From the cell containing the given text, extract its center point as [x, y] coordinate. 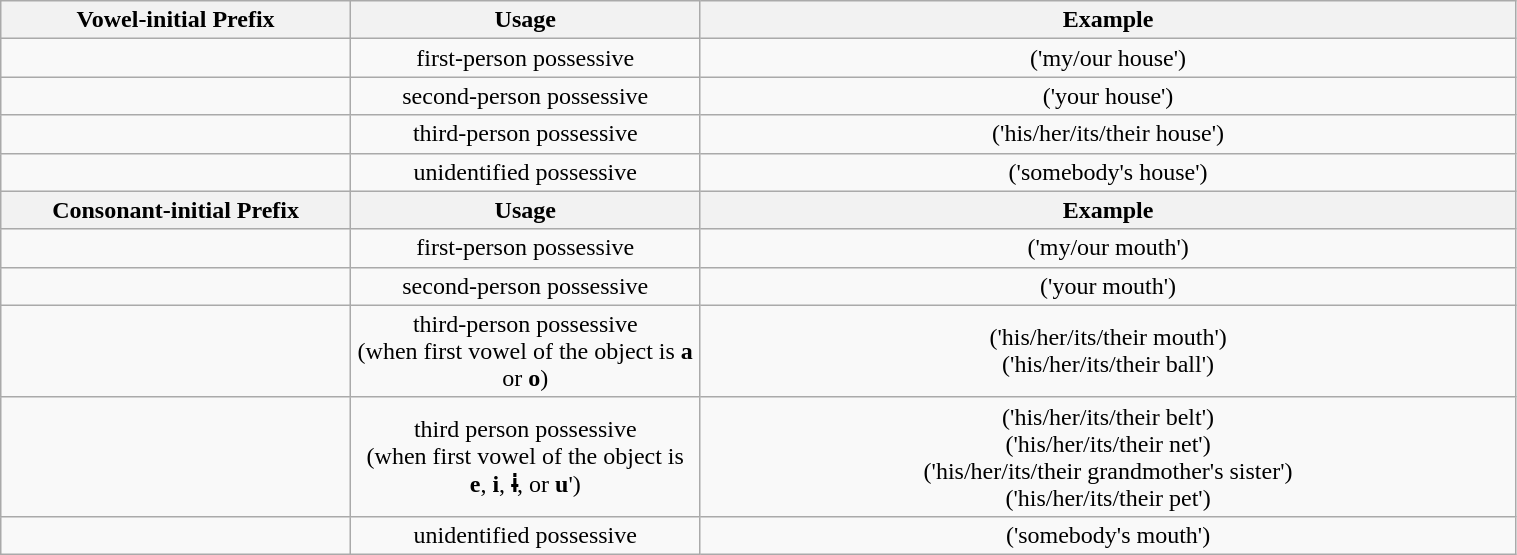
('his/her/its/their belt') ('his/her/its/their net') ('his/her/its/their grandmother's sister') ('his/her/its/their pet') [1108, 456]
third person possessive(when first vowel of the object is e, i, ɨ, or u') [525, 456]
('your house') [1108, 96]
('somebody's mouth') [1108, 535]
('your mouth') [1108, 286]
('his/her/its/their mouth') ('his/her/its/their ball') [1108, 351]
third-person possessive [525, 134]
('his/her/its/their house') [1108, 134]
('my/our house') [1108, 58]
third-person possessive(when first vowel of the object is a or o) [525, 351]
('my/our mouth') [1108, 248]
Vowel-initial Prefix [176, 20]
('somebody's house') [1108, 172]
Consonant-initial Prefix [176, 210]
